For the text-containing cell, return its midpoint in (x, y) coordinate format. 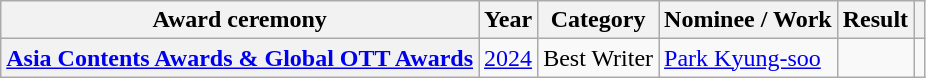
Park Kyung-soo (748, 58)
Result (875, 20)
Nominee / Work (748, 20)
Best Writer (598, 58)
Category (598, 20)
2024 (508, 58)
Year (508, 20)
Asia Contents Awards & Global OTT Awards (240, 58)
Award ceremony (240, 20)
